Locate the cell with the specified text and output its (x, y) center coordinate. 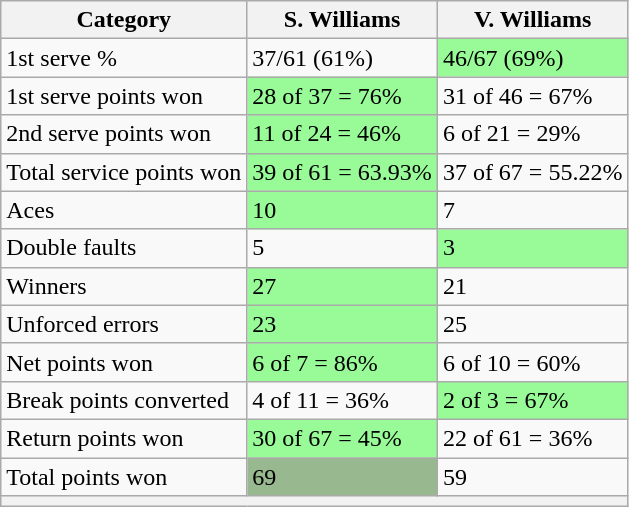
4 of 11 = 36% (342, 400)
23 (342, 324)
46/67 (69%) (532, 58)
1st serve % (124, 58)
2nd serve points won (124, 134)
10 (342, 210)
5 (342, 248)
25 (532, 324)
6 of 10 = 60% (532, 362)
22 of 61 = 36% (532, 438)
Double faults (124, 248)
21 (532, 286)
Return points won (124, 438)
S. Williams (342, 20)
7 (532, 210)
V. Williams (532, 20)
1st serve points won (124, 96)
27 (342, 286)
Net points won (124, 362)
Aces (124, 210)
39 of 61 = 63.93% (342, 172)
Category (124, 20)
69 (342, 477)
2 of 3 = 67% (532, 400)
Unforced errors (124, 324)
31 of 46 = 67% (532, 96)
Break points converted (124, 400)
59 (532, 477)
Total service points won (124, 172)
Total points won (124, 477)
37 of 67 = 55.22% (532, 172)
3 (532, 248)
Winners (124, 286)
37/61 (61%) (342, 58)
11 of 24 = 46% (342, 134)
6 of 7 = 86% (342, 362)
6 of 21 = 29% (532, 134)
30 of 67 = 45% (342, 438)
28 of 37 = 76% (342, 96)
